Search for the cell housing the specified text and yield its (x, y) center coordinate. 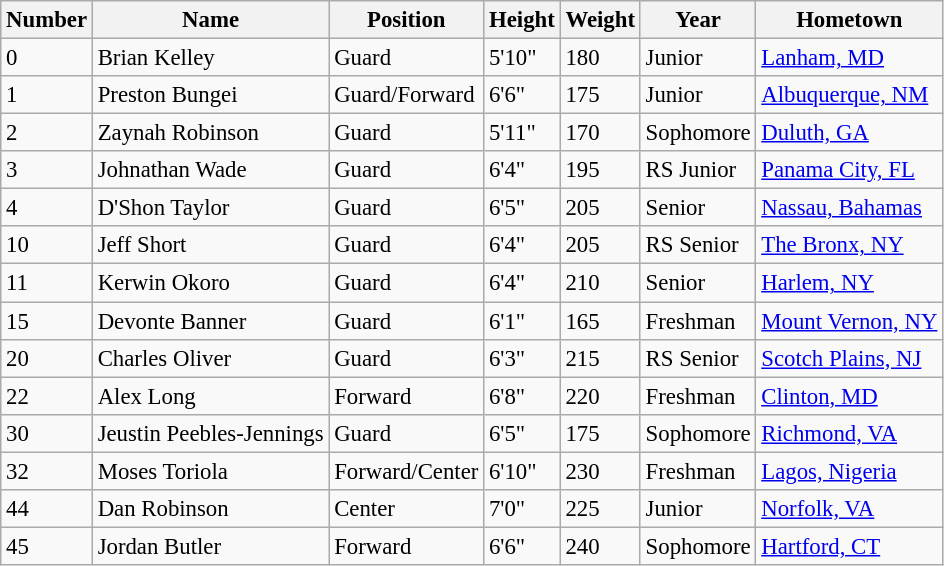
Position (406, 20)
Jeustin Peebles-Jennings (210, 433)
6'1" (522, 321)
D'Shon Taylor (210, 208)
Jeff Short (210, 245)
Number (47, 20)
195 (600, 170)
Kerwin Okoro (210, 283)
Hartford, CT (850, 546)
45 (47, 546)
Lanham, MD (850, 58)
0 (47, 58)
Guard/Forward (406, 95)
32 (47, 471)
Alex Long (210, 396)
7'0" (522, 509)
RS Junior (698, 170)
210 (600, 283)
The Bronx, NY (850, 245)
Preston Bungei (210, 95)
Zaynah Robinson (210, 133)
180 (600, 58)
Albuquerque, NM (850, 95)
220 (600, 396)
Harlem, NY (850, 283)
Dan Robinson (210, 509)
Clinton, MD (850, 396)
15 (47, 321)
165 (600, 321)
Richmond, VA (850, 433)
Panama City, FL (850, 170)
6'8" (522, 396)
Weight (600, 20)
10 (47, 245)
44 (47, 509)
225 (600, 509)
11 (47, 283)
Norfolk, VA (850, 509)
Mount Vernon, NY (850, 321)
215 (600, 358)
2 (47, 133)
1 (47, 95)
5'10" (522, 58)
Nassau, Bahamas (850, 208)
Jordan Butler (210, 546)
Year (698, 20)
6'10" (522, 471)
Charles Oliver (210, 358)
5'11" (522, 133)
Center (406, 509)
Name (210, 20)
4 (47, 208)
Duluth, GA (850, 133)
Forward/Center (406, 471)
230 (600, 471)
Brian Kelley (210, 58)
22 (47, 396)
20 (47, 358)
Devonte Banner (210, 321)
Scotch Plains, NJ (850, 358)
240 (600, 546)
6'3" (522, 358)
Johnathan Wade (210, 170)
Lagos, Nigeria (850, 471)
Hometown (850, 20)
170 (600, 133)
Moses Toriola (210, 471)
30 (47, 433)
3 (47, 170)
Height (522, 20)
